Locate the cell with the specified text and output its [x, y] center coordinate. 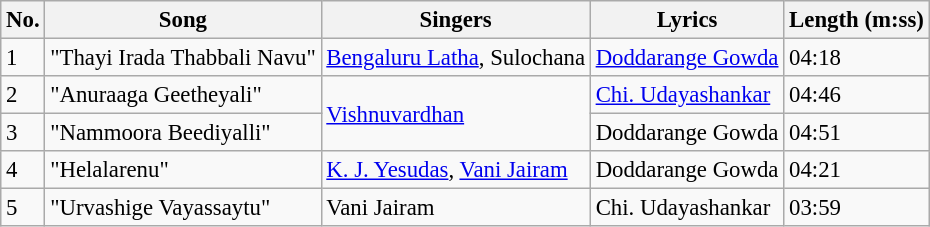
"Thayi Irada Thabbali Navu" [183, 58]
04:46 [856, 95]
3 [23, 133]
04:51 [856, 133]
1 [23, 58]
K. J. Yesudas, Vani Jairam [456, 170]
4 [23, 170]
"Urvashige Vayassaytu" [183, 208]
"Helalarenu" [183, 170]
Lyrics [686, 20]
Singers [456, 20]
04:21 [856, 170]
2 [23, 95]
03:59 [856, 208]
No. [23, 20]
04:18 [856, 58]
Length (m:ss) [856, 20]
5 [23, 208]
"Anuraaga Geetheyali" [183, 95]
Bengaluru Latha, Sulochana [456, 58]
Song [183, 20]
Vishnuvardhan [456, 114]
Vani Jairam [456, 208]
"Nammoora Beediyalli" [183, 133]
